For the text-containing cell, return its midpoint in (x, y) coordinate format. 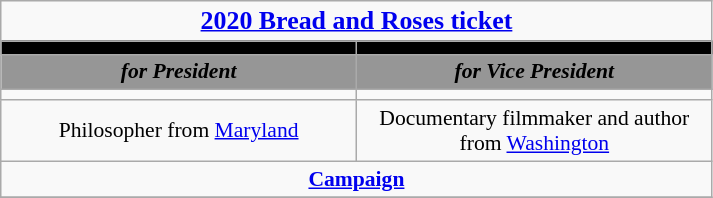
Philosopher from Maryland (179, 130)
Documentary filmmaker and author from Washington (534, 130)
for President (179, 72)
for Vice President (534, 72)
2020 Bread and Roses ticket (356, 21)
Campaign (356, 179)
